Return [X, Y] of the center of cell containing provided text 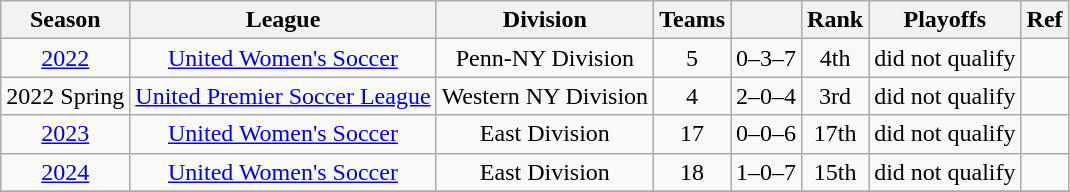
League [283, 20]
Division [545, 20]
0–0–6 [766, 134]
Season [66, 20]
1–0–7 [766, 172]
4th [836, 58]
17th [836, 134]
United Premier Soccer League [283, 96]
Penn-NY Division [545, 58]
2022 Spring [66, 96]
17 [692, 134]
Teams [692, 20]
5 [692, 58]
Playoffs [945, 20]
2023 [66, 134]
3rd [836, 96]
Ref [1044, 20]
Western NY Division [545, 96]
2024 [66, 172]
2022 [66, 58]
4 [692, 96]
15th [836, 172]
Rank [836, 20]
0–3–7 [766, 58]
18 [692, 172]
2–0–4 [766, 96]
